Extract the (X, Y) coordinate from the center of the cell holding the provided text.  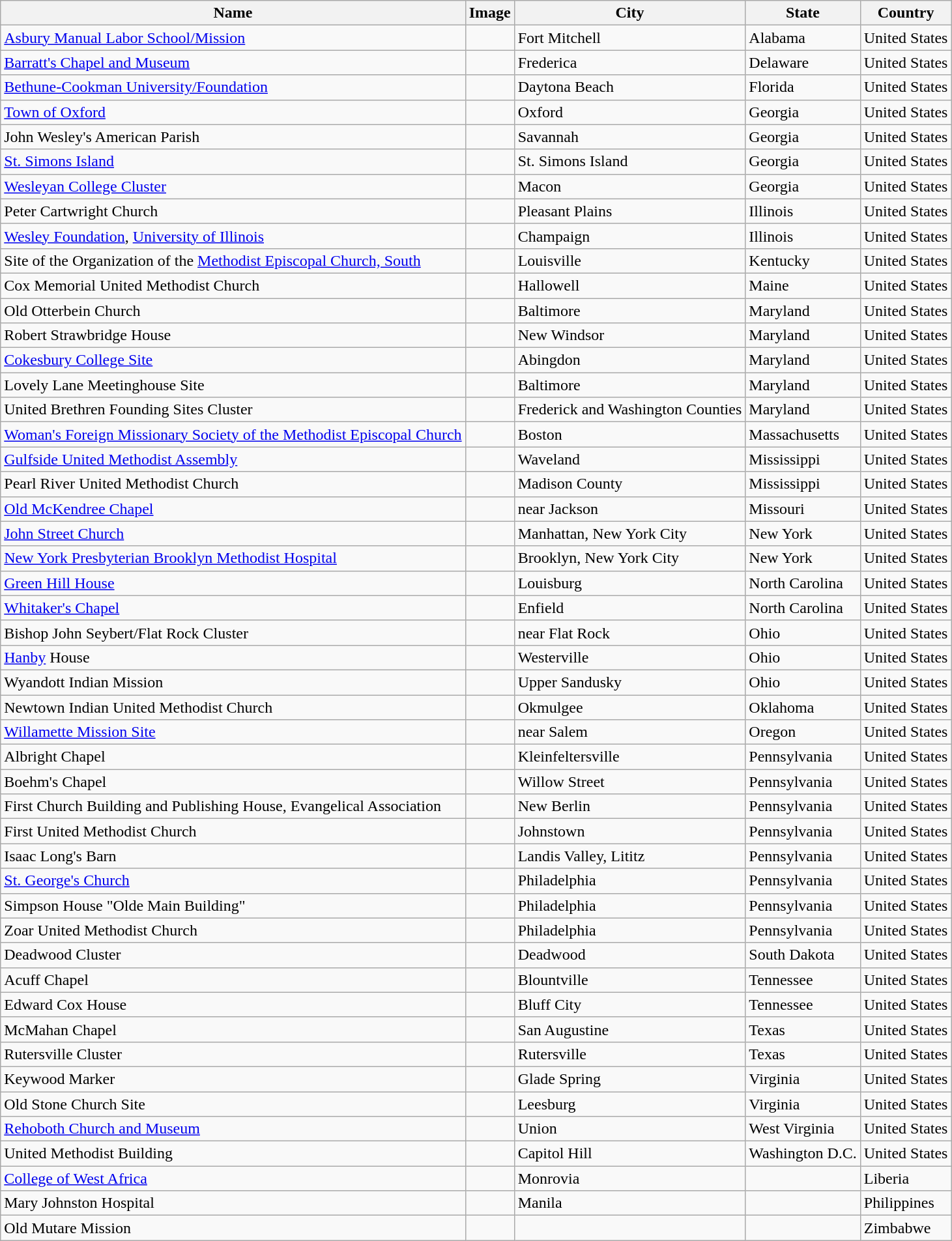
Willow Street (629, 782)
Louisville (629, 261)
Gulfside United Methodist Assembly (233, 459)
Oxford (629, 112)
Capitol Hill (629, 1154)
near Salem (629, 732)
Wesleyan College Cluster (233, 186)
Florida (803, 87)
Old Otterbein Church (233, 311)
Hallowell (629, 285)
Name (233, 13)
Washington D.C. (803, 1154)
Enfield (629, 608)
Okmulgee (629, 707)
Rehoboth Church and Museum (233, 1129)
New Windsor (629, 335)
Manhattan, New York City (629, 534)
Green Hill House (233, 583)
Oregon (803, 732)
Rutersville (629, 1054)
Monrovia (629, 1178)
Old Mutare Mission (233, 1228)
Delaware (803, 63)
Mary Johnston Hospital (233, 1203)
Rutersville Cluster (233, 1054)
McMahan Chapel (233, 1029)
Philippines (906, 1203)
St. George's Church (233, 881)
South Dakota (803, 955)
Boehm's Chapel (233, 782)
Blountville (629, 980)
Abingdon (629, 360)
Image (490, 13)
West Virginia (803, 1129)
Bishop John Seybert/Flat Rock Cluster (233, 633)
Massachusetts (803, 435)
First Church Building and Publishing House, Evangelical Association (233, 806)
Kleinfeltersville (629, 757)
Lovely Lane Meetinghouse Site (233, 385)
New York Presbyterian Brooklyn Methodist Hospital (233, 558)
Edward Cox House (233, 1005)
Upper Sandusky (629, 682)
Willamette Mission Site (233, 732)
Alabama (803, 38)
United Brethren Founding Sites Cluster (233, 410)
Town of Oxford (233, 112)
Frederick and Washington Counties (629, 410)
near Flat Rock (629, 633)
Missouri (803, 509)
John Street Church (233, 534)
Boston (629, 435)
Woman's Foreign Missionary Society of the Methodist Episcopal Church (233, 435)
Landis Valley, Lititz (629, 856)
First United Methodist Church (233, 831)
Cox Memorial United Methodist Church (233, 285)
Westerville (629, 657)
College of West Africa (233, 1178)
Peter Cartwright Church (233, 211)
Newtown Indian United Methodist Church (233, 707)
John Wesley's American Parish (233, 137)
Waveland (629, 459)
Madison County (629, 484)
Liberia (906, 1178)
United Methodist Building (233, 1154)
near Jackson (629, 509)
Old McKendree Chapel (233, 509)
New Berlin (629, 806)
Frederica (629, 63)
Pearl River United Methodist Church (233, 484)
Wyandott Indian Mission (233, 682)
Hanby House (233, 657)
Whitaker's Chapel (233, 608)
Isaac Long's Barn (233, 856)
Maine (803, 285)
Simpson House "Olde Main Building" (233, 906)
Fort Mitchell (629, 38)
City (629, 13)
Savannah (629, 137)
Deadwood (629, 955)
Bethune-Cookman University/Foundation (233, 87)
Manila (629, 1203)
Macon (629, 186)
Pleasant Plains (629, 211)
Kentucky (803, 261)
Bluff City (629, 1005)
Champaign (629, 236)
Johnstown (629, 831)
Glade Spring (629, 1079)
Cokesbury College Site (233, 360)
Old Stone Church Site (233, 1104)
Site of the Organization of the Methodist Episcopal Church, South (233, 261)
State (803, 13)
Leesburg (629, 1104)
Country (906, 13)
Brooklyn, New York City (629, 558)
Acuff Chapel (233, 980)
Barratt's Chapel and Museum (233, 63)
Zoar United Methodist Church (233, 930)
Wesley Foundation, University of Illinois (233, 236)
Union (629, 1129)
Zimbabwe (906, 1228)
San Augustine (629, 1029)
Robert Strawbridge House (233, 335)
Louisburg (629, 583)
Keywood Marker (233, 1079)
Daytona Beach (629, 87)
Oklahoma (803, 707)
Asbury Manual Labor School/Mission (233, 38)
Deadwood Cluster (233, 955)
Albright Chapel (233, 757)
